Identify which cell holds the provided text, then report its (x, y) central coordinate. 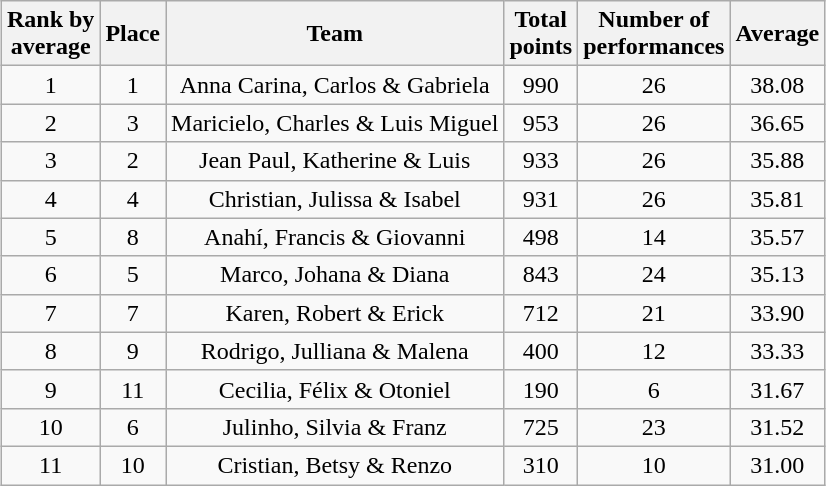
36.65 (778, 123)
931 (541, 199)
31.00 (778, 465)
35.57 (778, 237)
21 (654, 313)
Marco, Johana & Diana (335, 275)
24 (654, 275)
933 (541, 161)
38.08 (778, 85)
Anna Carina, Carlos & Gabriela (335, 85)
725 (541, 427)
31.67 (778, 389)
Jean Paul, Katherine & Luis (335, 161)
33.90 (778, 313)
712 (541, 313)
33.33 (778, 351)
310 (541, 465)
35.13 (778, 275)
498 (541, 237)
14 (654, 237)
Cecilia, Félix & Otoniel (335, 389)
Julinho, Silvia & Franz (335, 427)
Rank byaverage (50, 34)
953 (541, 123)
31.52 (778, 427)
990 (541, 85)
Place (133, 34)
35.81 (778, 199)
Rodrigo, Julliana & Malena (335, 351)
843 (541, 275)
Number ofperformances (654, 34)
35.88 (778, 161)
Christian, Julissa & Isabel (335, 199)
Anahí, Francis & Giovanni (335, 237)
23 (654, 427)
Cristian, Betsy & Renzo (335, 465)
Maricielo, Charles & Luis Miguel (335, 123)
400 (541, 351)
12 (654, 351)
Totalpoints (541, 34)
Average (778, 34)
Team (335, 34)
Karen, Robert & Erick (335, 313)
190 (541, 389)
